Scan for the cell matching the given text and deliver its [X, Y] coordinate at center. 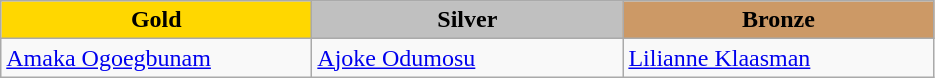
Lilianne Klaasman [778, 58]
Amaka Ogoegbunam [156, 58]
Bronze [778, 20]
Gold [156, 20]
Silver [468, 20]
Ajoke Odumosu [468, 58]
